Search for the cell housing the specified text and yield its (X, Y) center coordinate. 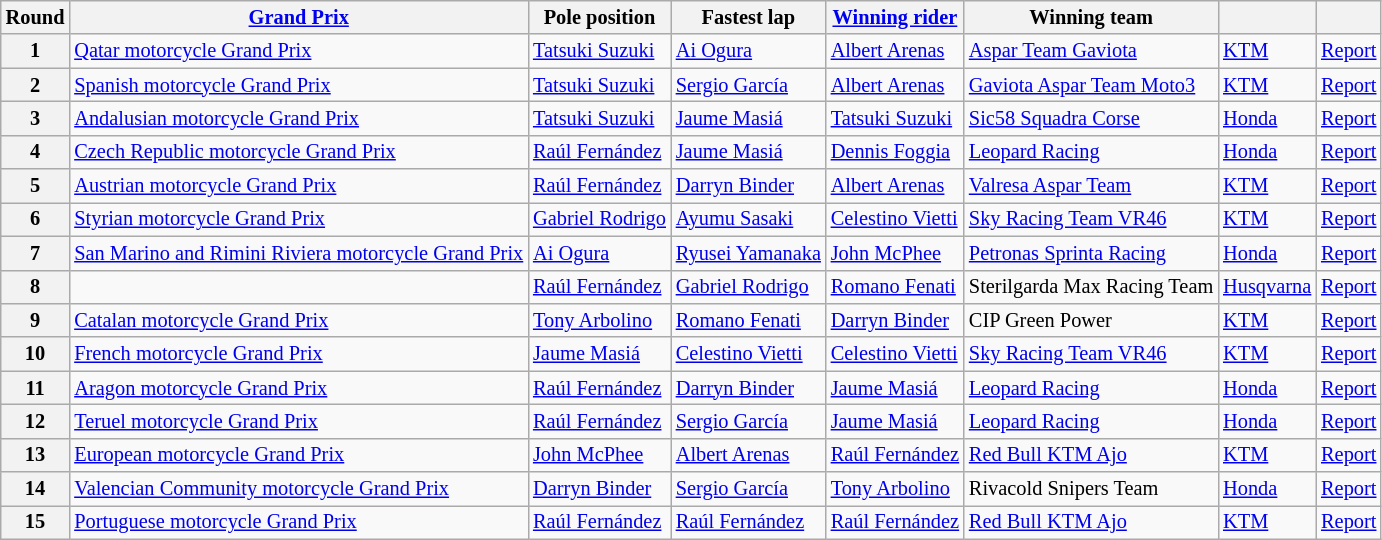
Austrian motorcycle Grand Prix (298, 186)
Portuguese motorcycle Grand Prix (298, 522)
13 (36, 455)
9 (36, 320)
Qatar motorcycle Grand Prix (298, 51)
Teruel motorcycle Grand Prix (298, 421)
Dennis Foggia (895, 152)
Aragon motorcycle Grand Prix (298, 388)
11 (36, 388)
Fastest lap (748, 17)
Winning team (1091, 17)
3 (36, 118)
Pole position (600, 17)
Aspar Team Gaviota (1091, 51)
Styrian motorcycle Grand Prix (298, 219)
San Marino and Rimini Riviera motorcycle Grand Prix (298, 253)
8 (36, 287)
Valresa Aspar Team (1091, 186)
Ayumu Sasaki (748, 219)
French motorcycle Grand Prix (298, 354)
10 (36, 354)
Sterilgarda Max Racing Team (1091, 287)
Grand Prix (298, 17)
Gaviota Aspar Team Moto3 (1091, 85)
Czech Republic motorcycle Grand Prix (298, 152)
European motorcycle Grand Prix (298, 455)
15 (36, 522)
Catalan motorcycle Grand Prix (298, 320)
Husqvarna (1267, 287)
12 (36, 421)
4 (36, 152)
Petronas Sprinta Racing (1091, 253)
6 (36, 219)
Winning rider (895, 17)
Spanish motorcycle Grand Prix (298, 85)
Rivacold Snipers Team (1091, 489)
Andalusian motorcycle Grand Prix (298, 118)
Valencian Community motorcycle Grand Prix (298, 489)
Sic58 Squadra Corse (1091, 118)
CIP Green Power (1091, 320)
Ryusei Yamanaka (748, 253)
5 (36, 186)
1 (36, 51)
Round (36, 17)
2 (36, 85)
14 (36, 489)
7 (36, 253)
